Locate the cell with the specified text and output its [x, y] center coordinate. 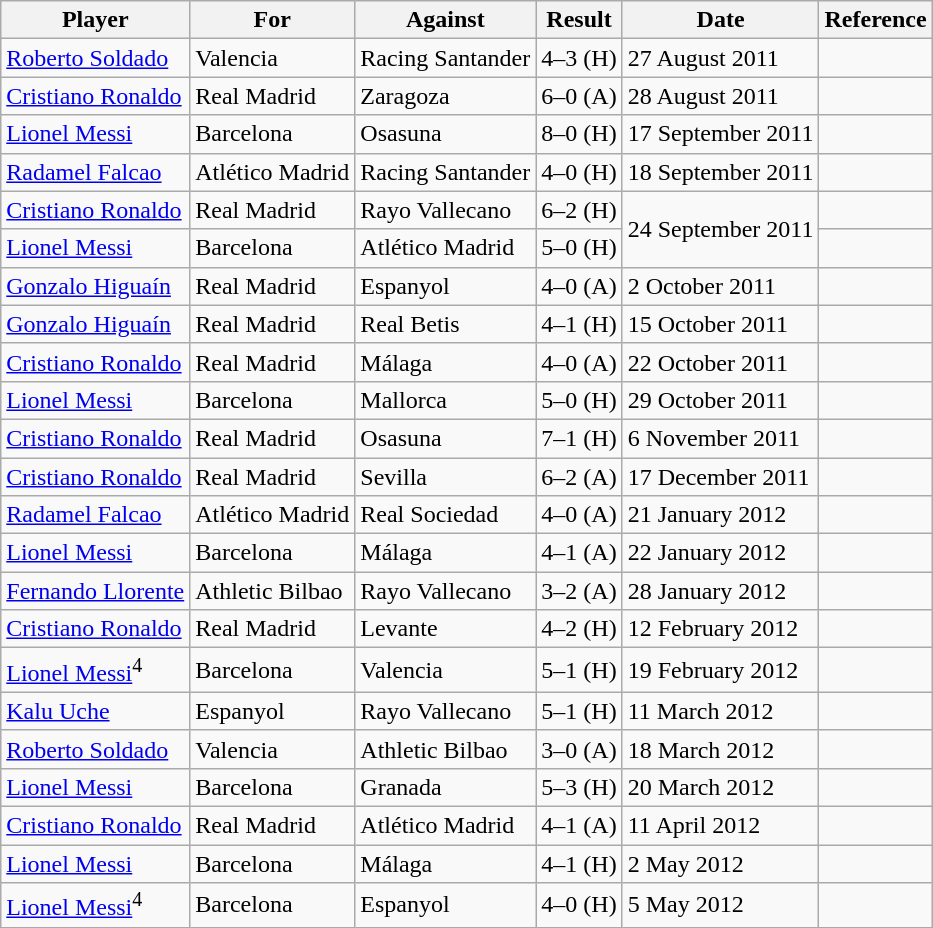
6–2 (H) [579, 210]
Zaragoza [446, 96]
5 May 2012 [720, 906]
29 October 2011 [720, 400]
21 January 2012 [720, 515]
Real Betis [446, 324]
Kalu Uche [96, 711]
Player [96, 20]
Sevilla [446, 477]
3–0 (A) [579, 749]
Fernando Llorente [96, 591]
Date [720, 20]
15 October 2011 [720, 324]
19 February 2012 [720, 670]
Mallorca [446, 400]
3–2 (A) [579, 591]
8–0 (H) [579, 134]
22 October 2011 [720, 362]
7–1 (H) [579, 438]
28 August 2011 [720, 96]
12 February 2012 [720, 629]
22 January 2012 [720, 553]
6–2 (A) [579, 477]
11 April 2012 [720, 826]
Real Sociedad [446, 515]
17 September 2011 [720, 134]
6–0 (A) [579, 96]
4–3 (H) [579, 58]
27 August 2011 [720, 58]
5–3 (H) [579, 787]
28 January 2012 [720, 591]
20 March 2012 [720, 787]
2 October 2011 [720, 286]
Levante [446, 629]
For [272, 20]
Reference [876, 20]
Against [446, 20]
11 March 2012 [720, 711]
18 September 2011 [720, 172]
18 March 2012 [720, 749]
24 September 2011 [720, 229]
Result [579, 20]
17 December 2011 [720, 477]
4–2 (H) [579, 629]
6 November 2011 [720, 438]
2 May 2012 [720, 864]
Granada [446, 787]
